Determine the (X, Y) coordinate at the center of the cell enclosing the given text.  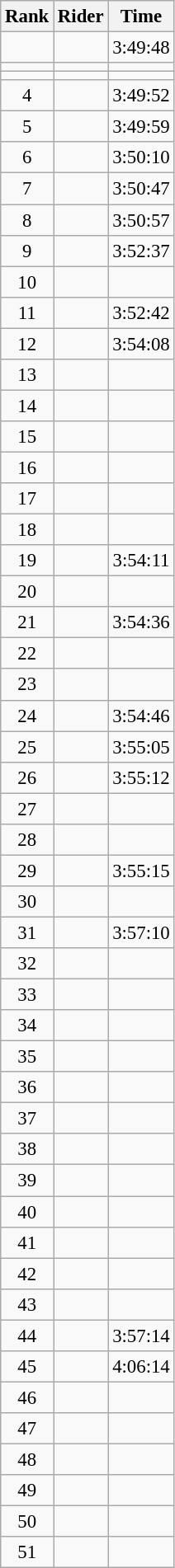
35 (27, 1057)
9 (27, 251)
36 (27, 1087)
Time (141, 16)
15 (27, 437)
Rank (27, 16)
3:50:47 (141, 189)
3:55:05 (141, 747)
28 (27, 840)
8 (27, 220)
20 (27, 592)
22 (27, 654)
32 (27, 964)
49 (27, 1491)
3:57:10 (141, 932)
27 (27, 809)
3:54:36 (141, 622)
26 (27, 777)
31 (27, 932)
46 (27, 1397)
13 (27, 375)
11 (27, 312)
42 (27, 1274)
7 (27, 189)
47 (27, 1429)
29 (27, 871)
4:06:14 (141, 1367)
44 (27, 1336)
3:57:14 (141, 1336)
12 (27, 344)
3:52:42 (141, 312)
3:55:12 (141, 777)
33 (27, 995)
5 (27, 127)
3:49:59 (141, 127)
4 (27, 96)
50 (27, 1522)
51 (27, 1552)
14 (27, 406)
6 (27, 157)
45 (27, 1367)
38 (27, 1150)
25 (27, 747)
21 (27, 622)
3:54:46 (141, 716)
39 (27, 1181)
17 (27, 499)
43 (27, 1304)
30 (27, 902)
3:55:15 (141, 871)
16 (27, 467)
48 (27, 1459)
3:49:48 (141, 48)
3:49:52 (141, 96)
19 (27, 561)
40 (27, 1212)
3:54:11 (141, 561)
18 (27, 530)
23 (27, 685)
3:50:10 (141, 157)
Rider (81, 16)
34 (27, 1026)
41 (27, 1242)
3:52:37 (141, 251)
24 (27, 716)
37 (27, 1119)
3:54:08 (141, 344)
3:50:57 (141, 220)
10 (27, 282)
